For the text-containing cell, return its midpoint in (x, y) coordinate format. 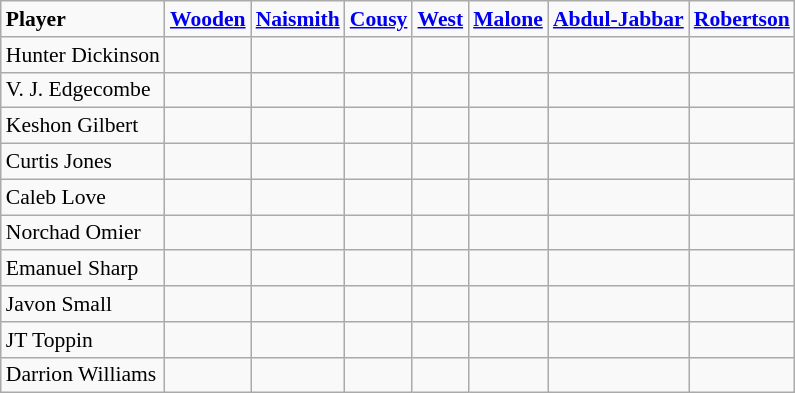
Abdul-Jabbar (618, 19)
Naismith (298, 19)
Malone (508, 19)
Norchad Omier (83, 233)
Player (83, 19)
JT Toppin (83, 340)
Emanuel Sharp (83, 269)
West (440, 19)
Curtis Jones (83, 162)
Robertson (742, 19)
Javon Small (83, 304)
Cousy (379, 19)
Darrion Williams (83, 375)
Hunter Dickinson (83, 55)
Caleb Love (83, 197)
Keshon Gilbert (83, 126)
Wooden (208, 19)
V. J. Edgecombe (83, 90)
